Pinpoint the cell where the given text exists, returning its (X, Y) midpoint coordinate. 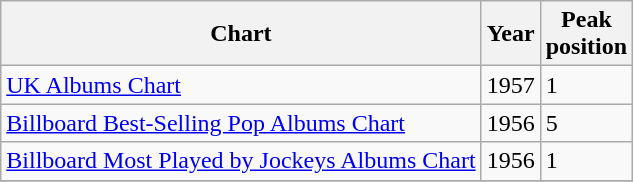
Billboard Most Played by Jockeys Albums Chart (241, 161)
5 (586, 123)
Year (510, 34)
UK Albums Chart (241, 85)
Chart (241, 34)
Peakposition (586, 34)
1957 (510, 85)
Billboard Best-Selling Pop Albums Chart (241, 123)
